Provide the (x, y) coordinate of the cell's center where the given text is located.  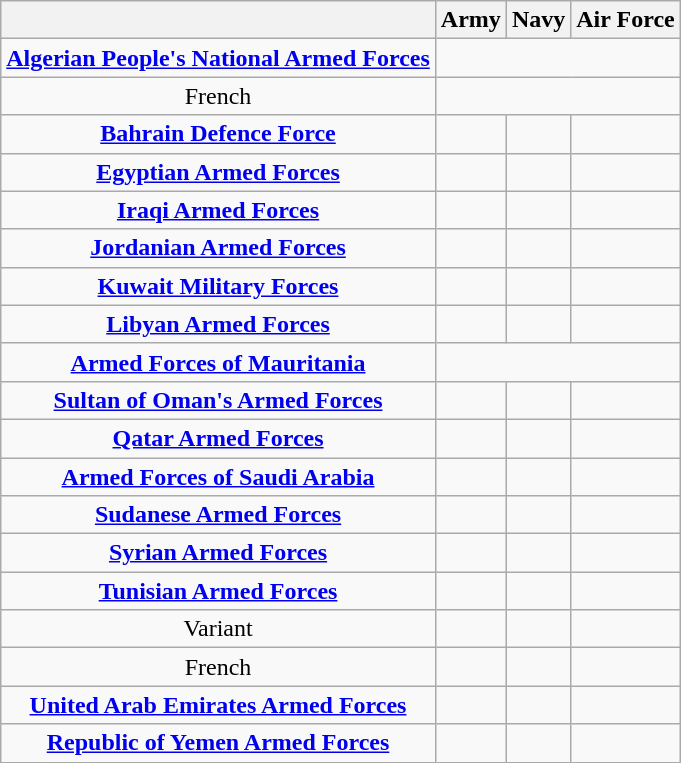
Armed Forces of Saudi Arabia (218, 477)
Iraqi Armed Forces (218, 210)
Algerian People's National Armed Forces (218, 58)
Libyan Armed Forces (218, 324)
Egyptian Armed Forces (218, 172)
Bahrain Defence Force (218, 134)
Kuwait Military Forces (218, 286)
Syrian Armed Forces (218, 553)
Air Force (626, 20)
Armed Forces of Mauritania (218, 362)
Sudanese Armed Forces (218, 515)
Army (470, 20)
Qatar Armed Forces (218, 438)
United Arab Emirates Armed Forces (218, 705)
Variant (218, 629)
Navy (538, 20)
Sultan of Oman's Armed Forces (218, 400)
Jordanian Armed Forces (218, 248)
Tunisian Armed Forces (218, 591)
Republic of Yemen Armed Forces (218, 743)
